Scan for the cell matching the given text and deliver its [x, y] coordinate at center. 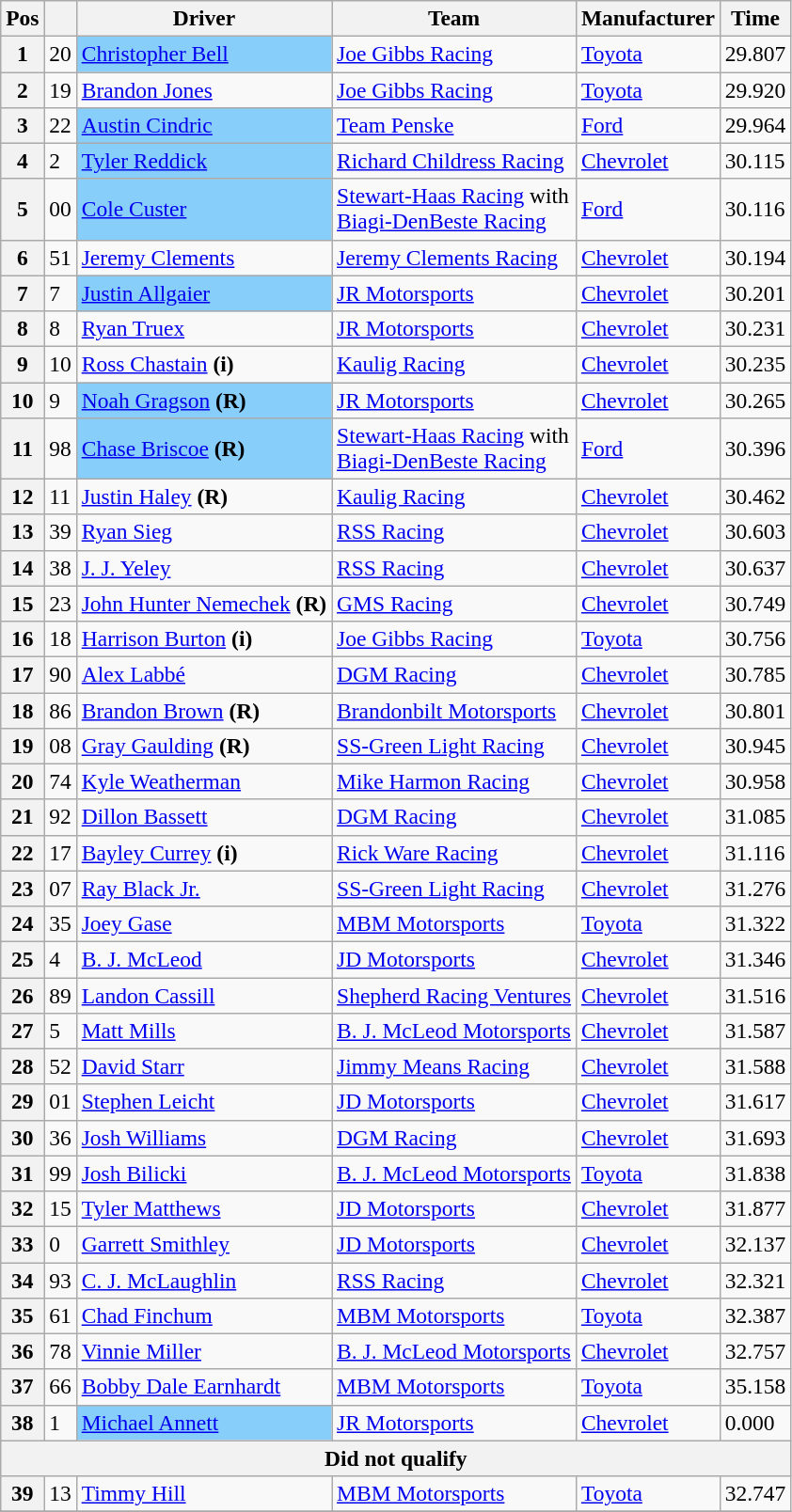
34 [23, 1280]
31.693 [755, 1138]
30.396 [755, 448]
Chad Finchum [203, 1315]
B. J. McLeod [203, 959]
28 [23, 1066]
30.637 [755, 568]
Alex Labbé [203, 674]
92 [60, 817]
78 [60, 1351]
Tyler Reddick [203, 161]
0.000 [755, 1423]
30.194 [755, 258]
Richard Childress Racing [454, 161]
32.747 [755, 1493]
John Hunter Nemechek (R) [203, 604]
Team Penske [454, 125]
32.757 [755, 1351]
98 [60, 448]
31.617 [755, 1102]
Austin Cindric [203, 125]
29.964 [755, 125]
Bobby Dale Earnhardt [203, 1387]
Michael Annett [203, 1423]
52 [60, 1066]
Christopher Bell [203, 54]
74 [60, 781]
Timmy Hill [203, 1493]
Stephen Leicht [203, 1102]
Time [755, 18]
Ray Black Jr. [203, 889]
Tyler Matthews [203, 1208]
30.115 [755, 161]
GMS Racing [454, 604]
31.322 [755, 923]
31.276 [755, 889]
08 [60, 746]
Harrison Burton (i) [203, 638]
Bayley Currey (i) [203, 853]
30.116 [755, 209]
31.587 [755, 1031]
Vinnie Miller [203, 1351]
Did not qualify [396, 1458]
29.807 [755, 54]
29 [23, 1102]
Brandon Brown (R) [203, 710]
51 [60, 258]
31.588 [755, 1066]
14 [23, 568]
30.231 [755, 328]
21 [23, 817]
32 [23, 1208]
30.958 [755, 781]
Matt Mills [203, 1031]
Brandonbilt Motorsports [454, 710]
37 [23, 1387]
12 [23, 496]
30.462 [755, 496]
30.801 [755, 710]
Chase Briscoe (R) [203, 448]
30.603 [755, 532]
00 [60, 209]
32.321 [755, 1280]
07 [60, 889]
Pos [23, 18]
26 [23, 995]
30.749 [755, 604]
16 [23, 638]
Driver [203, 18]
30.945 [755, 746]
33 [23, 1244]
3 [23, 125]
25 [23, 959]
Mike Harmon Racing [454, 781]
30 [23, 1138]
31.516 [755, 995]
Josh Bilicki [203, 1173]
31.346 [755, 959]
0 [60, 1244]
61 [60, 1315]
Jeremy Clements Racing [454, 258]
Landon Cassill [203, 995]
66 [60, 1387]
86 [60, 710]
31 [23, 1173]
27 [23, 1031]
Kyle Weatherman [203, 781]
David Starr [203, 1066]
Justin Allgaier [203, 293]
C. J. McLaughlin [203, 1280]
Joey Gase [203, 923]
Brandon Jones [203, 89]
35.158 [755, 1387]
6 [23, 258]
30.785 [755, 674]
30.235 [755, 364]
31.838 [755, 1173]
90 [60, 674]
Manufacturer [647, 18]
31.877 [755, 1208]
Garrett Smithley [203, 1244]
Ross Chastain (i) [203, 364]
89 [60, 995]
32.387 [755, 1315]
99 [60, 1173]
Ryan Sieg [203, 532]
Josh Williams [203, 1138]
31.085 [755, 817]
Jimmy Means Racing [454, 1066]
31.116 [755, 853]
24 [23, 923]
Team [454, 18]
30.201 [755, 293]
Justin Haley (R) [203, 496]
29.920 [755, 89]
Cole Custer [203, 209]
Gray Gaulding (R) [203, 746]
Dillon Bassett [203, 817]
Jeremy Clements [203, 258]
93 [60, 1280]
01 [60, 1102]
32.137 [755, 1244]
Ryan Truex [203, 328]
30.756 [755, 638]
Noah Gragson (R) [203, 400]
30.265 [755, 400]
Rick Ware Racing [454, 853]
J. J. Yeley [203, 568]
Shepherd Racing Ventures [454, 995]
